For the text-containing cell, return its midpoint in [x, y] coordinate format. 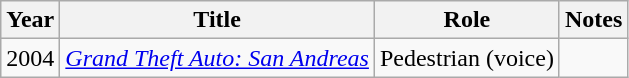
2004 [30, 58]
Role [466, 20]
Year [30, 20]
Grand Theft Auto: San Andreas [218, 58]
Title [218, 20]
Notes [593, 20]
Pedestrian (voice) [466, 58]
